Locate the cell with the specified text and output its (x, y) center coordinate. 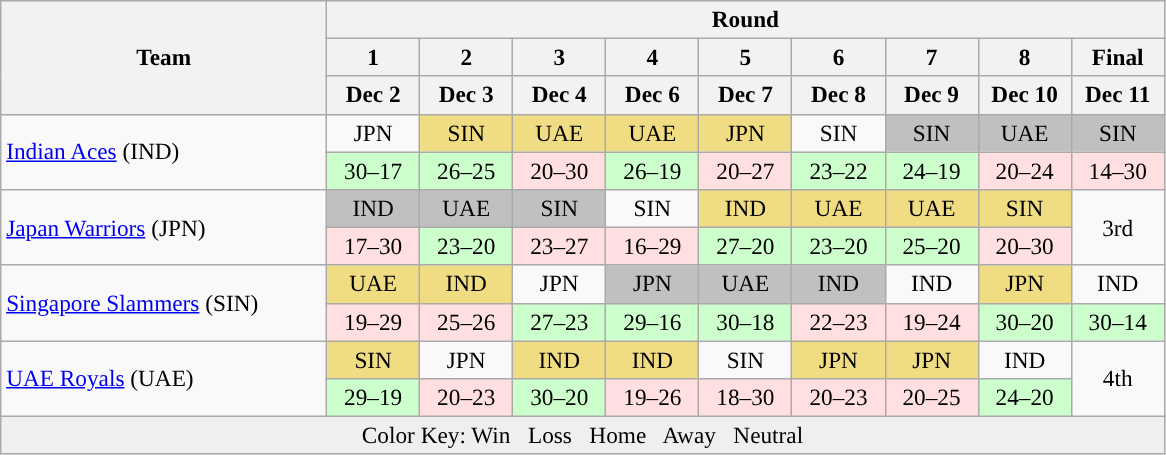
25–20 (932, 246)
3 (560, 57)
8 (1024, 57)
3rd (1118, 227)
Dec 8 (838, 95)
Dec 2 (374, 95)
30–14 (1118, 322)
18–30 (746, 397)
20–24 (1024, 170)
26–25 (466, 170)
24–19 (932, 170)
24–20 (1024, 397)
UAE Royals (UAE) (164, 378)
Japan Warriors (JPN) (164, 227)
16–29 (652, 246)
1 (374, 57)
7 (932, 57)
Dec 11 (1118, 95)
26–19 (652, 170)
25–26 (466, 322)
22–23 (838, 322)
20–25 (932, 397)
Final (1118, 57)
30–18 (746, 322)
6 (838, 57)
4 (652, 57)
29–19 (374, 397)
Round (746, 19)
23–22 (838, 170)
14–30 (1118, 170)
Dec 9 (932, 95)
23–27 (560, 246)
Dec 4 (560, 95)
Singapore Slammers (SIN) (164, 303)
Indian Aces (IND) (164, 152)
2 (466, 57)
5 (746, 57)
20–27 (746, 170)
19–26 (652, 397)
29–16 (652, 322)
19–24 (932, 322)
27–20 (746, 246)
Dec 10 (1024, 95)
Team (164, 56)
Dec 3 (466, 95)
Dec 6 (652, 95)
19–29 (374, 322)
17–30 (374, 246)
30–17 (374, 170)
4th (1118, 378)
Color Key: Win Loss Home Away Neutral (582, 435)
Dec 7 (746, 95)
27–23 (560, 322)
